Find where the given text appears and provide that cell's center as [X, Y] coordinate. 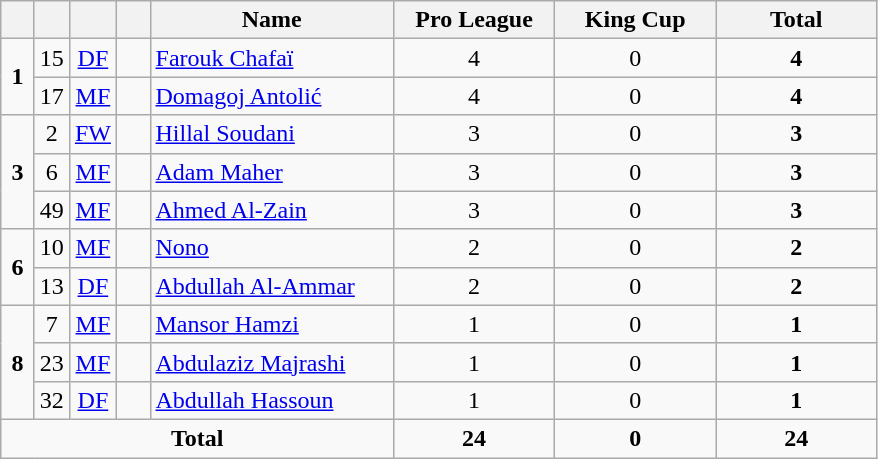
32 [52, 400]
FW [92, 134]
Abdulaziz Majrashi [272, 362]
8 [18, 362]
Farouk Chafaï [272, 58]
49 [52, 210]
Name [272, 20]
Abdullah Al-Ammar [272, 286]
17 [52, 96]
Adam Maher [272, 172]
King Cup [636, 20]
Nono [272, 248]
13 [52, 286]
Domagoj Antolić [272, 96]
23 [52, 362]
7 [52, 324]
Hillal Soudani [272, 134]
Pro League [474, 20]
Ahmed Al-Zain [272, 210]
15 [52, 58]
Mansor Hamzi [272, 324]
Abdullah Hassoun [272, 400]
10 [52, 248]
